Extract the (X, Y) coordinate from the center of the cell holding the provided text.  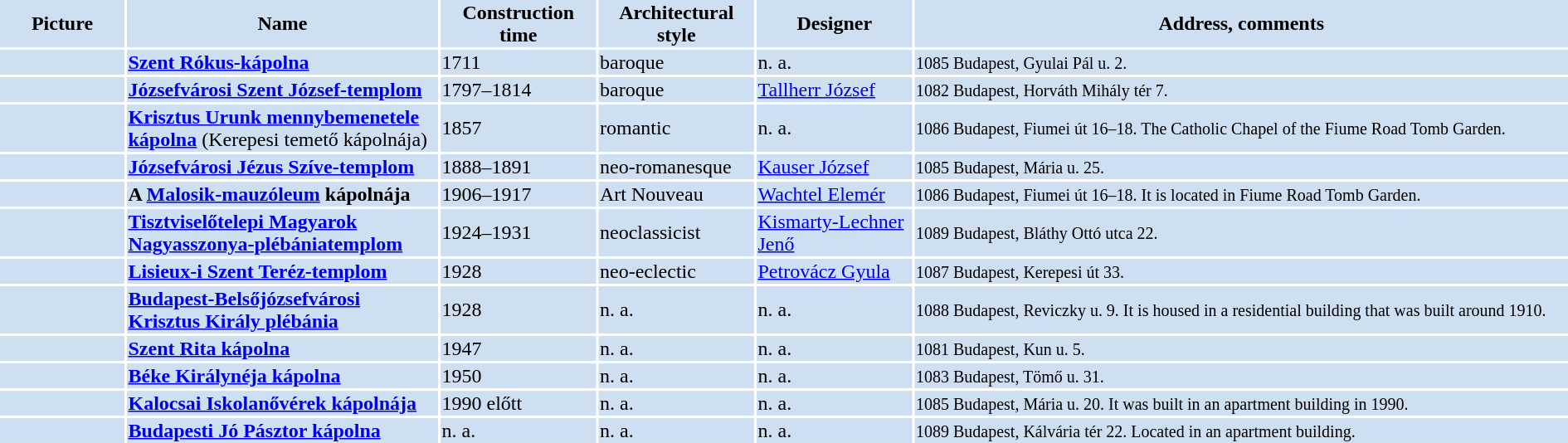
1081 Budapest, Kun u. 5. (1241, 348)
1085 Budapest, Mária u. 20. It was built in an apartment building in 1990. (1241, 403)
1085 Budapest, Mária u. 25. (1241, 167)
1089 Budapest, Kálvária tér 22. Located in an apartment building. (1241, 431)
Construction time (519, 23)
Józsefvárosi Jézus Szíve-templom (282, 167)
1797–1814 (519, 90)
1083 Budapest, Tömő u. 31. (1241, 376)
1924–1931 (519, 232)
1888–1891 (519, 167)
neo-romanesque (677, 167)
Architectural style (677, 23)
Kalocsai Iskolanővérek kápolnája (282, 403)
Lisieux-i Szent Teréz-templom (282, 271)
1947 (519, 348)
Budapesti Jó Pásztor kápolna (282, 431)
Szent Rita kápolna (282, 348)
Petrovácz Gyula (835, 271)
1087 Budapest, Kerepesi út 33. (1241, 271)
Budapest-Belsőjózsefvárosi Krisztus Király plébánia (282, 310)
neo-eclectic (677, 271)
Name (282, 23)
A Malosik-mauzóleum kápolnája (282, 194)
Art Nouveau (677, 194)
Szent Rókus-kápolna (282, 62)
Józsefvárosi Szent József-templom (282, 90)
1906–1917 (519, 194)
1082 Budapest, Horváth Mihály tér 7. (1241, 90)
Wachtel Elemér (835, 194)
1857 (519, 128)
Designer (835, 23)
Address, comments (1241, 23)
1711 (519, 62)
1085 Budapest, Gyulai Pál u. 2. (1241, 62)
Kauser József (835, 167)
neoclassicist (677, 232)
Tisztviselőtelepi Magyarok Nagyasszonya-plébániatemplom (282, 232)
1990 előtt (519, 403)
romantic (677, 128)
Picture (62, 23)
Krisztus Urunk mennybemenetele kápolna (Kerepesi temető kápolnája) (282, 128)
1950 (519, 376)
1086 Budapest, Fiumei út 16–18. The Catholic Chapel of the Fiume Road Tomb Garden. (1241, 128)
Béke Királynéja kápolna (282, 376)
Tallherr József (835, 90)
1088 Budapest, Reviczky u. 9. It is housed in a residential building that was built around 1910. (1241, 310)
1089 Budapest, Bláthy Ottó utca 22. (1241, 232)
1086 Budapest, Fiumei út 16–18. It is located in Fiume Road Tomb Garden. (1241, 194)
Kismarty-Lechner Jenő (835, 232)
